Search for the cell housing the specified text and yield its (X, Y) center coordinate. 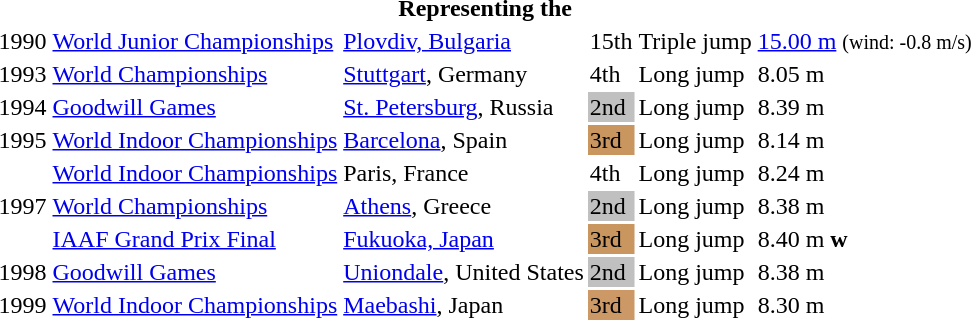
Athens, Greece (464, 206)
World Junior Championships (195, 41)
Triple jump (695, 41)
Fukuoka, Japan (464, 239)
Uniondale, United States (464, 272)
Barcelona, Spain (464, 140)
Plovdiv, Bulgaria (464, 41)
IAAF Grand Prix Final (195, 239)
Paris, France (464, 173)
Maebashi, Japan (464, 305)
15th (611, 41)
Stuttgart, Germany (464, 74)
St. Petersburg, Russia (464, 107)
